Extract the [x, y] coordinate from the center of the cell holding the provided text.  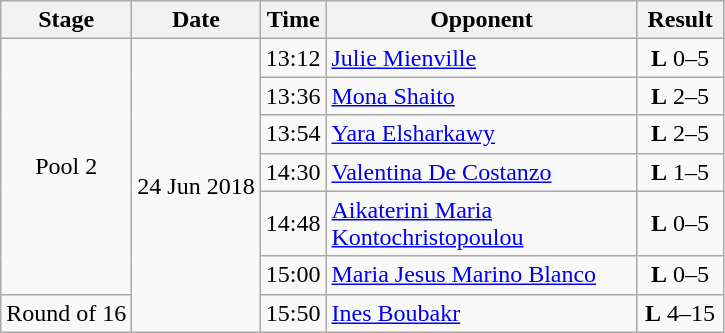
Aikaterini Maria Kontochristopoulou [482, 224]
Maria Jesus Marino Blanco [482, 275]
24 Jun 2018 [196, 186]
Date [196, 20]
Time [293, 20]
15:50 [293, 313]
Valentina De Costanzo [482, 172]
14:48 [293, 224]
15:00 [293, 275]
13:36 [293, 96]
14:30 [293, 172]
Ines Boubakr [482, 313]
Yara Elsharkawy [482, 134]
Pool 2 [66, 166]
Julie Mienville [482, 58]
Stage [66, 20]
13:54 [293, 134]
Result [680, 20]
Mona Shaito [482, 96]
13:12 [293, 58]
Round of 16 [66, 313]
Opponent [482, 20]
L 1–5 [680, 172]
L 4–15 [680, 313]
